Determine the [x, y] coordinate at the center of the cell enclosing the given text.  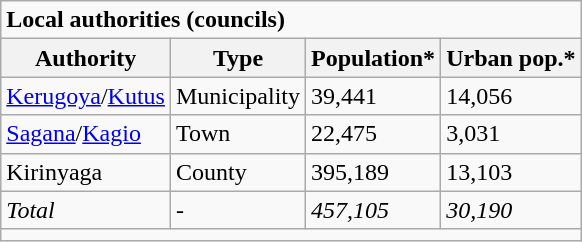
- [238, 210]
Sagana/Kagio [86, 134]
Authority [86, 58]
395,189 [374, 172]
14,056 [511, 96]
Municipality [238, 96]
Population* [374, 58]
Total [86, 210]
Town [238, 134]
County [238, 172]
Kirinyaga [86, 172]
39,441 [374, 96]
13,103 [511, 172]
22,475 [374, 134]
3,031 [511, 134]
Type [238, 58]
Kerugoya/Kutus [86, 96]
30,190 [511, 210]
457,105 [374, 210]
Urban pop.* [511, 58]
Local authorities (councils) [291, 20]
